From the cell containing the given text, extract its center point as [x, y] coordinate. 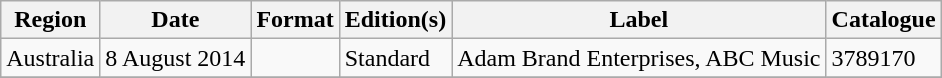
3789170 [884, 58]
Date [176, 20]
Adam Brand Enterprises, ABC Music [639, 58]
Australia [50, 58]
8 August 2014 [176, 58]
Catalogue [884, 20]
Label [639, 20]
Edition(s) [395, 20]
Region [50, 20]
Standard [395, 58]
Format [295, 20]
